Output the (X, Y) coordinate of the center of the cell containing the given text.  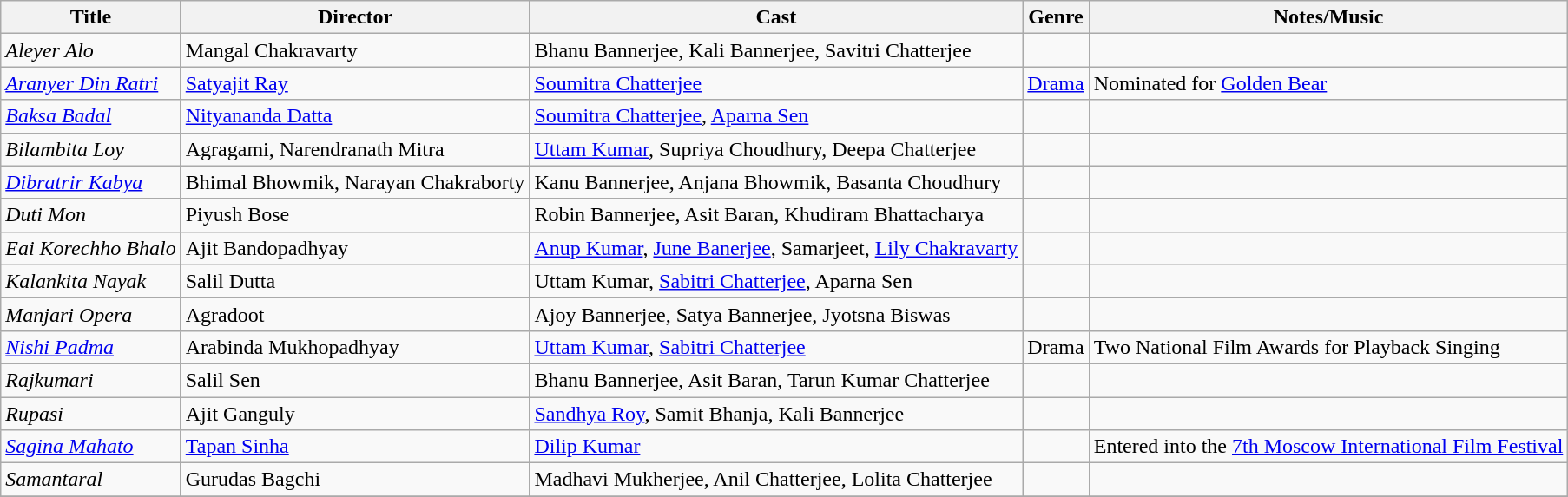
Agradoot (355, 314)
Uttam Kumar, Supriya Choudhury, Deepa Chatterjee (776, 149)
Notes/Music (1328, 17)
Gurudas Bagchi (355, 480)
Bhanu Bannerjee, Asit Baran, Tarun Kumar Chatterjee (776, 380)
Uttam Kumar, Sabitri Chatterjee (776, 347)
Aranyer Din Ratri (90, 83)
Eai Korechho Bhalo (90, 248)
Ajit Bandopadhyay (355, 248)
Ajoy Bannerjee, Satya Bannerjee, Jyotsna Biswas (776, 314)
Satyajit Ray (355, 83)
Mangal Chakravarty (355, 50)
Dilip Kumar (776, 447)
Soumitra Chatterjee, Aparna Sen (776, 116)
Entered into the 7th Moscow International Film Festival (1328, 447)
Aleyer Alo (90, 50)
Director (355, 17)
Nishi Padma (90, 347)
Two National Film Awards for Playback Singing (1328, 347)
Piyush Bose (355, 215)
Bhanu Bannerjee, Kali Bannerjee, Savitri Chatterjee (776, 50)
Arabinda Mukhopadhyay (355, 347)
Robin Bannerjee, Asit Baran, Khudiram Bhattacharya (776, 215)
Samantaral (90, 480)
Title (90, 17)
Dibratrir Kabya (90, 182)
Tapan Sinha (355, 447)
Uttam Kumar, Sabitri Chatterjee, Aparna Sen (776, 281)
Bhimal Bhowmik, Narayan Chakraborty (355, 182)
Bilambita Loy (90, 149)
Nominated for Golden Bear (1328, 83)
Ajit Ganguly (355, 414)
Sagina Mahato (90, 447)
Sandhya Roy, Samit Bhanja, Kali Bannerjee (776, 414)
Soumitra Chatterjee (776, 83)
Kanu Bannerjee, Anjana Bhowmik, Basanta Choudhury (776, 182)
Anup Kumar, June Banerjee, Samarjeet, Lily Chakravarty (776, 248)
Nityananda Datta (355, 116)
Rupasi (90, 414)
Salil Dutta (355, 281)
Manjari Opera (90, 314)
Salil Sen (355, 380)
Rajkumari (90, 380)
Madhavi Mukherjee, Anil Chatterjee, Lolita Chatterjee (776, 480)
Agragami, Narendranath Mitra (355, 149)
Cast (776, 17)
Genre (1056, 17)
Kalankita Nayak (90, 281)
Duti Mon (90, 215)
Baksa Badal (90, 116)
